Capture the cell that displays the provided text and extract its (X, Y) central coordinate. 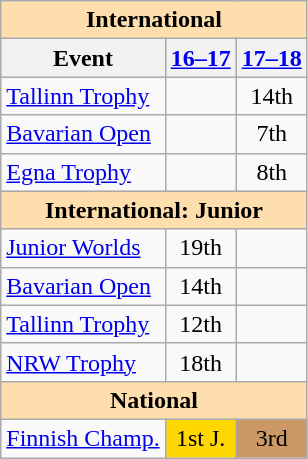
National (154, 400)
12th (200, 324)
NRW Trophy (83, 362)
7th (272, 134)
Junior Worlds (83, 248)
International (154, 20)
16–17 (200, 58)
18th (200, 362)
Egna Trophy (83, 172)
3rd (272, 438)
Event (83, 58)
17–18 (272, 58)
8th (272, 172)
International: Junior (154, 210)
Finnish Champ. (83, 438)
19th (200, 248)
1st J. (200, 438)
